Find where the given text appears and provide that cell's center as [x, y] coordinate. 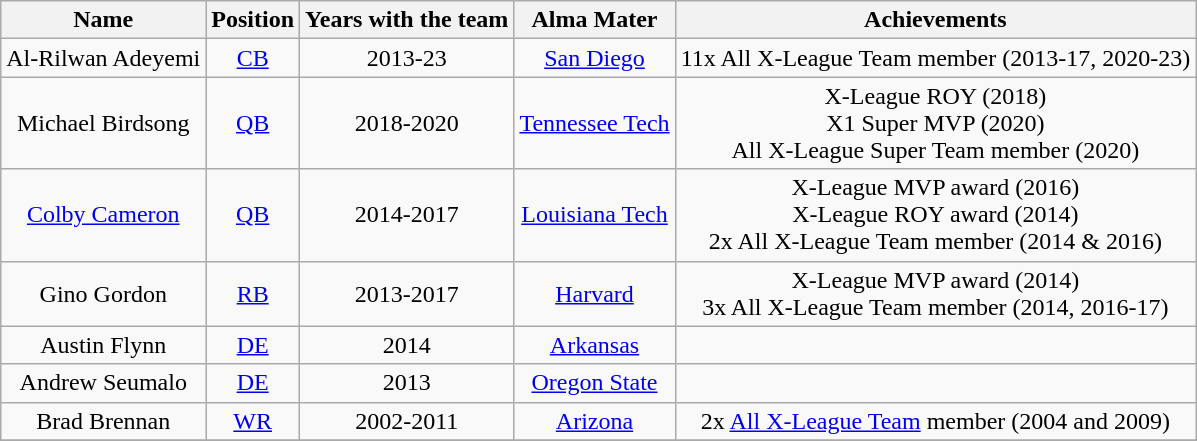
2018-2020 [407, 123]
Arizona [594, 421]
2013-23 [407, 58]
Harvard [594, 294]
2013-2017 [407, 294]
Al-Rilwan Adeyemi [104, 58]
Oregon State [594, 383]
Colby Cameron [104, 215]
Brad Brennan [104, 421]
Name [104, 20]
Tennessee Tech [594, 123]
Position [253, 20]
Louisiana Tech [594, 215]
Years with the team [407, 20]
San Diego [594, 58]
X-League MVP award (2016)X-League ROY award (2014)2x All X-League Team member (2014 & 2016) [936, 215]
Arkansas [594, 345]
2002-2011 [407, 421]
CB [253, 58]
X-League ROY (2018)X1 Super MVP (2020)All X-League Super Team member (2020) [936, 123]
2014 [407, 345]
Austin Flynn [104, 345]
Alma Mater [594, 20]
2014-2017 [407, 215]
2x All X-League Team member (2004 and 2009) [936, 421]
RB [253, 294]
Michael Birdsong [104, 123]
X-League MVP award (2014)3x All X-League Team member (2014, 2016-17) [936, 294]
Achievements [936, 20]
Andrew Seumalo [104, 383]
Gino Gordon [104, 294]
WR [253, 421]
2013 [407, 383]
11x All X-League Team member (2013-17, 2020-23) [936, 58]
